Find where the given text appears and provide that cell's center as [X, Y] coordinate. 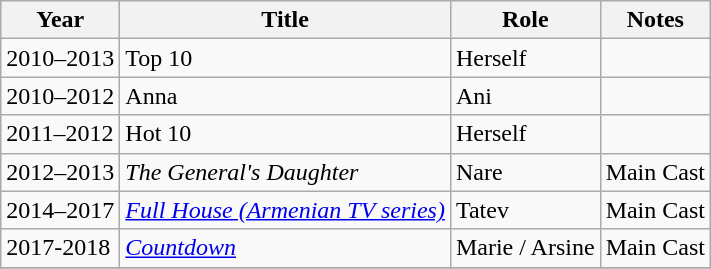
Ani [525, 96]
2012–2013 [60, 172]
Title [286, 20]
Top 10 [286, 58]
Marie / Arsine [525, 248]
Notes [655, 20]
Hot 10 [286, 134]
The General's Daughter [286, 172]
Tatev [525, 210]
Nare [525, 172]
Role [525, 20]
Full House (Armenian TV series) [286, 210]
Anna [286, 96]
2014–2017 [60, 210]
2017-2018 [60, 248]
Countdown [286, 248]
2011–2012 [60, 134]
2010–2013 [60, 58]
Year [60, 20]
2010–2012 [60, 96]
